Scan for the cell matching the given text and deliver its (x, y) coordinate at center. 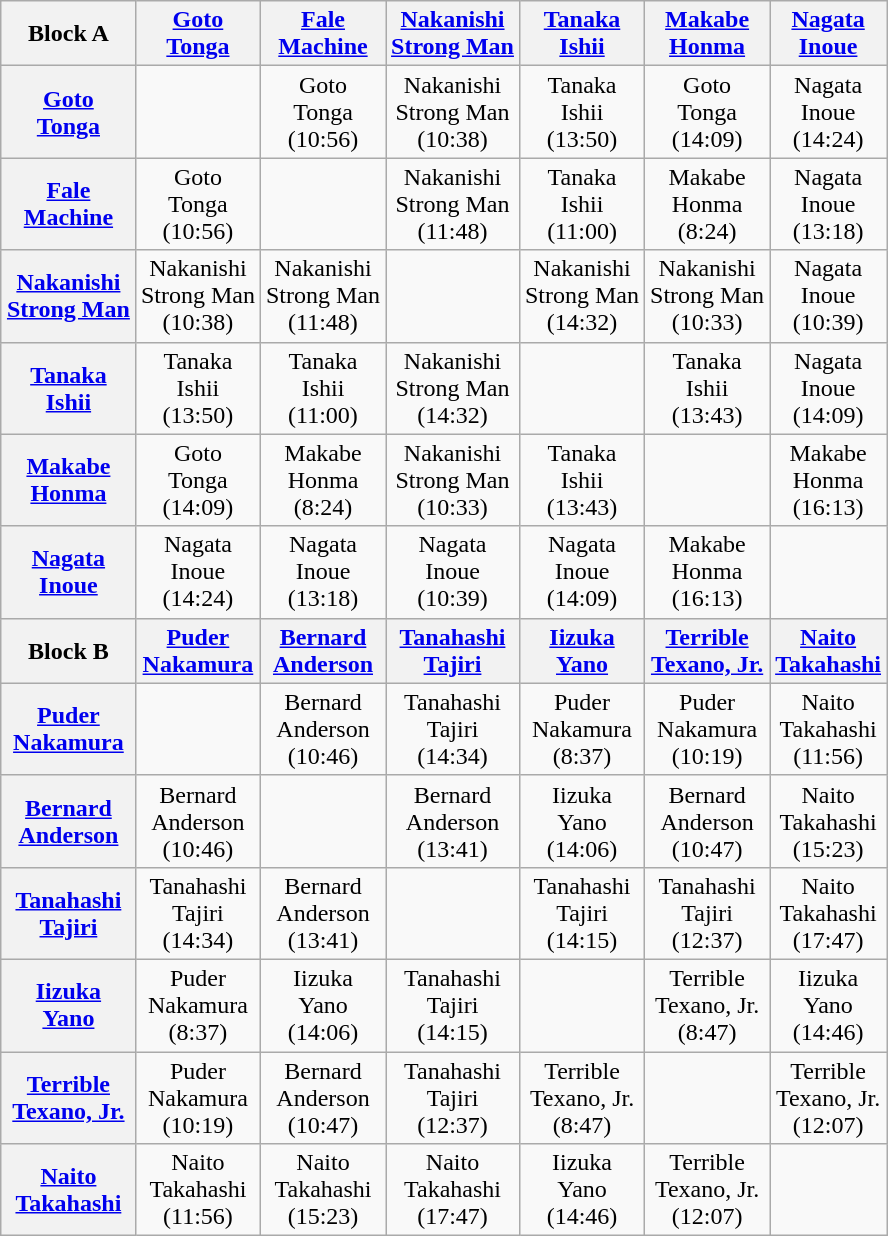
Block A (68, 34)
Block B (68, 650)
